Capture the cell that displays the provided text and extract its [x, y] central coordinate. 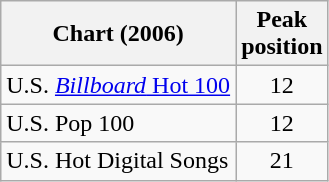
U.S. Billboard Hot 100 [118, 85]
Peakposition [282, 34]
U.S. Hot Digital Songs [118, 161]
Chart (2006) [118, 34]
21 [282, 161]
U.S. Pop 100 [118, 123]
